Provide the (x, y) coordinate of the cell's center where the given text is located.  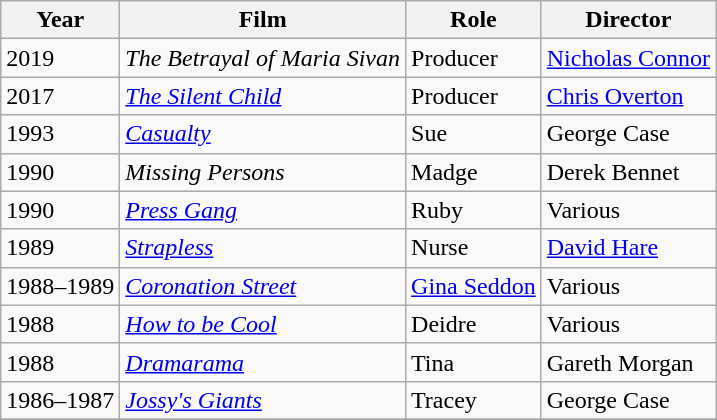
Nurse (474, 248)
1988–1989 (60, 286)
How to be Cool (263, 324)
Press Gang (263, 210)
2019 (60, 58)
Tina (474, 362)
Nicholas Connor (628, 58)
Role (474, 20)
Madge (474, 172)
Dramarama (263, 362)
David Hare (628, 248)
Coronation Street (263, 286)
The Silent Child (263, 96)
Chris Overton (628, 96)
Missing Persons (263, 172)
1993 (60, 134)
Film (263, 20)
Casualty (263, 134)
Tracey (474, 400)
The Betrayal of Maria Sivan (263, 58)
Derek Bennet (628, 172)
Director (628, 20)
Deidre (474, 324)
1986–1987 (60, 400)
1989 (60, 248)
2017 (60, 96)
Gareth Morgan (628, 362)
Gina Seddon (474, 286)
Sue (474, 134)
Ruby (474, 210)
Strapless (263, 248)
Jossy's Giants (263, 400)
Year (60, 20)
